Capture the cell that displays the provided text and extract its (X, Y) central coordinate. 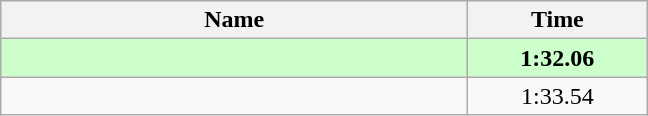
1:33.54 (558, 96)
Name (234, 20)
1:32.06 (558, 58)
Time (558, 20)
